Return (X, Y) of the center of cell containing provided text 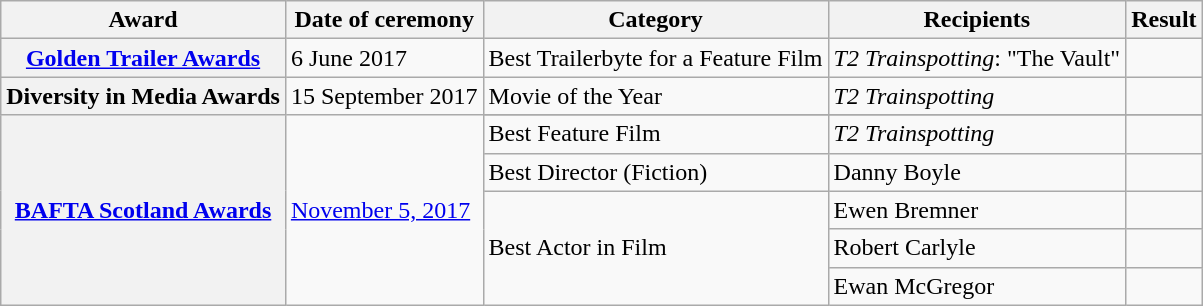
Award (144, 20)
Result (1164, 20)
Golden Trailer Awards (144, 58)
15 September 2017 (384, 96)
Date of ceremony (384, 20)
Best Director (Fiction) (656, 172)
Best Actor in Film (656, 248)
6 June 2017 (384, 58)
Ewen Bremner (977, 210)
Category (656, 20)
BAFTA Scotland Awards (144, 210)
Best Feature Film (656, 134)
Robert Carlyle (977, 248)
Diversity in Media Awards (144, 96)
Best Trailerbyte for a Feature Film (656, 58)
Movie of the Year (656, 96)
Ewan McGregor (977, 286)
T2 Trainspotting: "The Vault" (977, 58)
Danny Boyle (977, 172)
Recipients (977, 20)
November 5, 2017 (384, 210)
